Locate the cell with the specified text and output its (x, y) center coordinate. 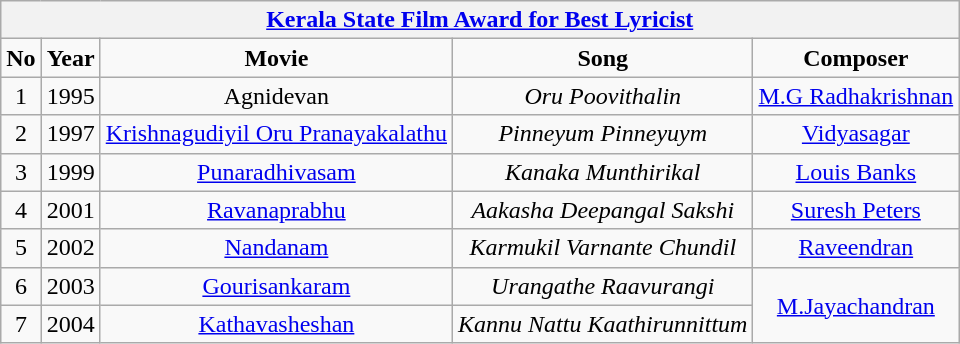
3 (21, 172)
Movie (276, 58)
Raveendran (856, 248)
Nandanam (276, 248)
2002 (70, 248)
Urangathe Raavurangi (603, 286)
2003 (70, 286)
M.G Radhakrishnan (856, 96)
1995 (70, 96)
Vidyasagar (856, 134)
Suresh Peters (856, 210)
Karmukil Varnante Chundil (603, 248)
7 (21, 324)
1997 (70, 134)
Ravanaprabhu (276, 210)
Kathavasheshan (276, 324)
Punaradhivasam (276, 172)
2001 (70, 210)
Agnidevan (276, 96)
Kannu Nattu Kaathirunnittum (603, 324)
5 (21, 248)
1999 (70, 172)
1 (21, 96)
M.Jayachandran (856, 305)
Louis Banks (856, 172)
Oru Poovithalin (603, 96)
Composer (856, 58)
Song (603, 58)
Krishnagudiyil Oru Pranayakalathu (276, 134)
4 (21, 210)
Kanaka Munthirikal (603, 172)
Year (70, 58)
Gourisankaram (276, 286)
Pinneyum Pinneyuym (603, 134)
No (21, 58)
Aakasha Deepangal Sakshi (603, 210)
2004 (70, 324)
6 (21, 286)
Kerala State Film Award for Best Lyricist (480, 20)
2 (21, 134)
